Find where the given text appears and provide that cell's center as [X, Y] coordinate. 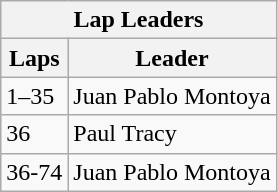
Lap Leaders [138, 20]
36-74 [34, 172]
Leader [172, 58]
1–35 [34, 96]
36 [34, 134]
Paul Tracy [172, 134]
Laps [34, 58]
